Detect which cell encompasses the target text, then output its (X, Y) center coordinate. 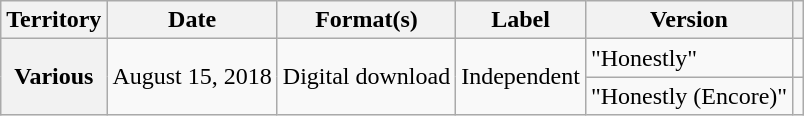
Label (521, 20)
"Honestly" (688, 58)
Format(s) (366, 20)
Various (54, 77)
Territory (54, 20)
Date (192, 20)
Version (688, 20)
August 15, 2018 (192, 77)
Independent (521, 77)
Digital download (366, 77)
"Honestly (Encore)" (688, 96)
